Detect which cell encompasses the target text, then output its (X, Y) center coordinate. 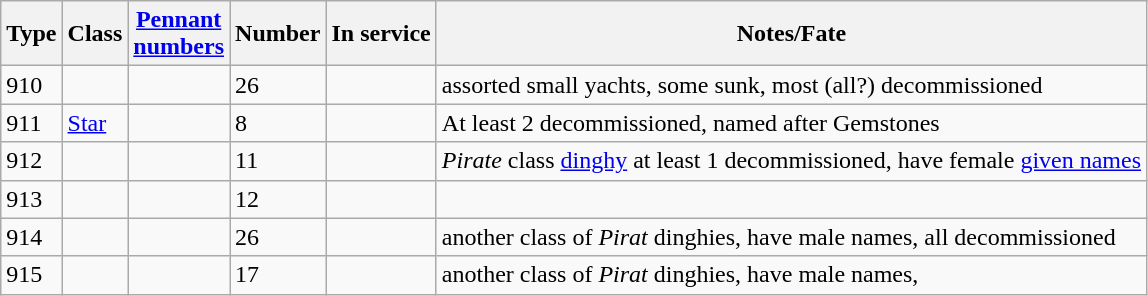
910 (32, 85)
assorted small yachts, some sunk, most (all?) decommissioned (791, 85)
913 (32, 199)
11 (278, 161)
At least 2 decommissioned, named after Gemstones (791, 123)
Notes/Fate (791, 34)
915 (32, 275)
another class of Pirat dinghies, have male names, (791, 275)
Star (95, 123)
In service (381, 34)
Number (278, 34)
12 (278, 199)
Type (32, 34)
17 (278, 275)
911 (32, 123)
912 (32, 161)
Class (95, 34)
Pennantnumbers (179, 34)
8 (278, 123)
another class of Pirat dinghies, have male names, all decommissioned (791, 237)
914 (32, 237)
Pirate class dinghy at least 1 decommissioned, have female given names (791, 161)
